Identify which cell holds the provided text, then report its (X, Y) central coordinate. 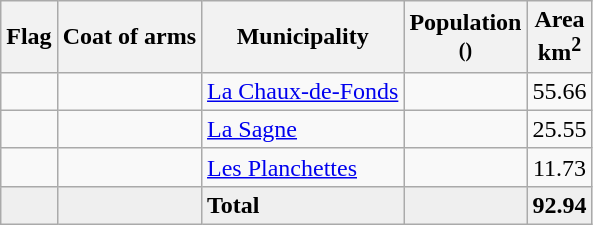
Coat of arms (129, 37)
Total (303, 205)
25.55 (560, 129)
Flag (29, 37)
Municipality (303, 37)
11.73 (560, 167)
Les Planchettes (303, 167)
La Chaux-de-Fonds (303, 91)
92.94 (560, 205)
Area km2 (560, 37)
55.66 (560, 91)
Population() (466, 37)
La Sagne (303, 129)
